Return [x, y] of the center of cell containing provided text 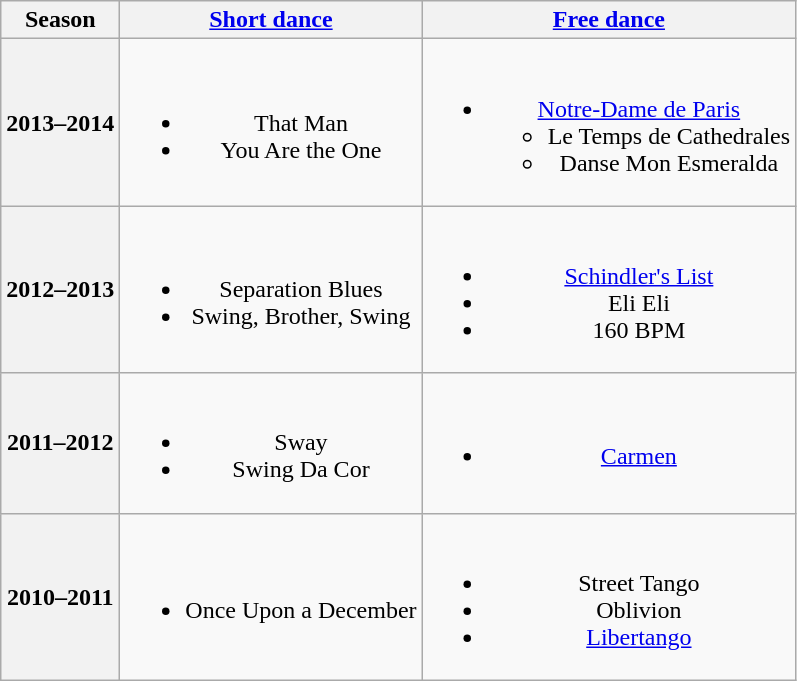
Street Tango Oblivion Libertango [609, 596]
Season [60, 20]
SwaySwing Da Cor [271, 443]
Free dance [609, 20]
That Man You Are the One [271, 122]
2012–2013 [60, 290]
Schindler's List Eli Eli 160 BPM [609, 290]
Notre-Dame de Paris Le Temps de CathedralesDanse Mon Esmeralda [609, 122]
2010–2011 [60, 596]
2013–2014 [60, 122]
Carmen [609, 443]
Short dance [271, 20]
Separation Blues Swing, Brother, Swing [271, 290]
2011–2012 [60, 443]
Once Upon a December [271, 596]
